Pinpoint the cell where the given text exists, returning its [X, Y] midpoint coordinate. 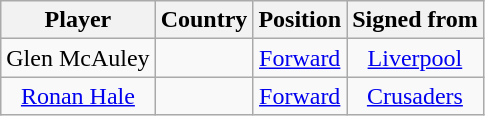
Glen McAuley [78, 58]
Ronan Hale [78, 96]
Signed from [416, 20]
Position [300, 20]
Country [204, 20]
Player [78, 20]
Crusaders [416, 96]
Liverpool [416, 58]
